Search for the cell housing the specified text and yield its (X, Y) center coordinate. 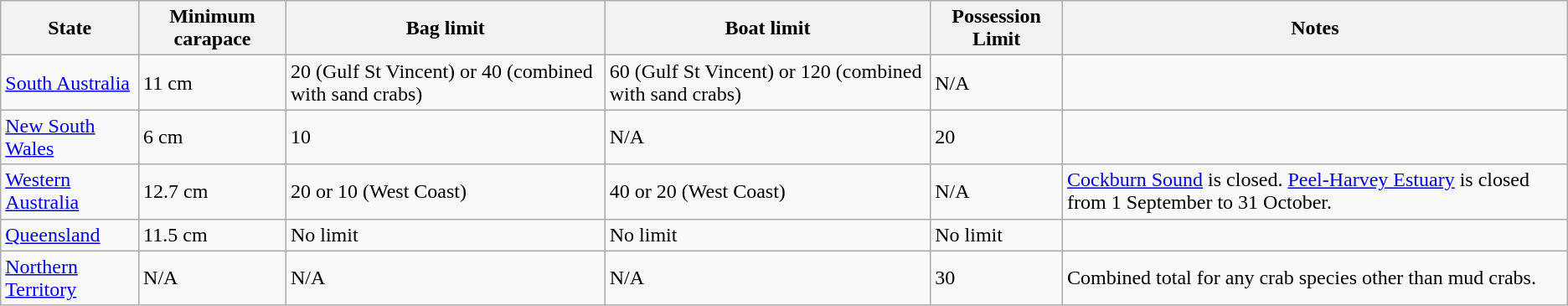
20 or 10 (West Coast) (446, 191)
10 (446, 137)
Boat limit (767, 29)
New South Wales (70, 137)
60 (Gulf St Vincent) or 120 (combined with sand crabs) (767, 82)
11.5 cm (213, 235)
30 (997, 278)
Northern Territory (70, 278)
State (70, 29)
Western Australia (70, 191)
40 or 20 (West Coast) (767, 191)
Notes (1315, 29)
Combined total for any crab species other than mud crabs. (1315, 278)
6 cm (213, 137)
Cockburn Sound is closed. Peel-Harvey Estuary is closed from 1 September to 31 October. (1315, 191)
20 (Gulf St Vincent) or 40 (combined with sand crabs) (446, 82)
Minimum carapace (213, 29)
20 (997, 137)
Possession Limit (997, 29)
Queensland (70, 235)
12.7 cm (213, 191)
South Australia (70, 82)
11 cm (213, 82)
Bag limit (446, 29)
